Capture the cell that displays the provided text and extract its (x, y) central coordinate. 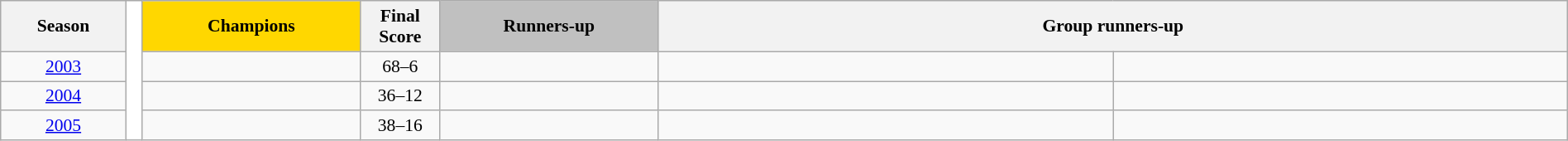
2004 (64, 96)
Champions (251, 27)
38–16 (400, 126)
2003 (64, 66)
Runners-up (549, 27)
36–12 (400, 96)
Group runners-up (1113, 27)
Season (64, 27)
68–6 (400, 66)
2005 (64, 126)
Final Score (400, 27)
